Determine the (x, y) coordinate at the center of the cell enclosing the given text.  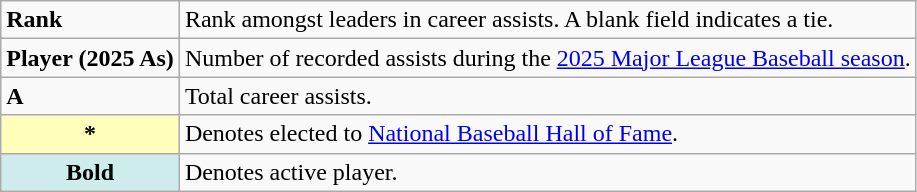
Denotes active player. (548, 172)
Player (2025 As) (90, 58)
Number of recorded assists during the 2025 Major League Baseball season. (548, 58)
* (90, 134)
Total career assists. (548, 96)
Rank amongst leaders in career assists. A blank field indicates a tie. (548, 20)
Bold (90, 172)
Rank (90, 20)
Denotes elected to National Baseball Hall of Fame. (548, 134)
A (90, 96)
